Return [X, Y] of the center of cell containing provided text 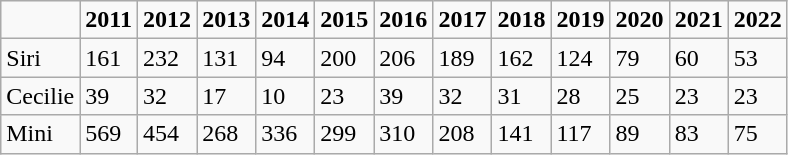
2018 [522, 20]
124 [580, 58]
Cecilie [40, 96]
53 [758, 58]
25 [640, 96]
131 [226, 58]
2019 [580, 20]
2016 [404, 20]
2020 [640, 20]
2012 [168, 20]
60 [698, 58]
2017 [462, 20]
83 [698, 134]
161 [109, 58]
454 [168, 134]
336 [286, 134]
162 [522, 58]
208 [462, 134]
268 [226, 134]
2011 [109, 20]
2021 [698, 20]
75 [758, 134]
189 [462, 58]
310 [404, 134]
2014 [286, 20]
232 [168, 58]
2022 [758, 20]
2015 [344, 20]
Mini [40, 134]
10 [286, 96]
31 [522, 96]
2013 [226, 20]
206 [404, 58]
Siri [40, 58]
117 [580, 134]
200 [344, 58]
79 [640, 58]
89 [640, 134]
299 [344, 134]
141 [522, 134]
17 [226, 96]
28 [580, 96]
569 [109, 134]
94 [286, 58]
